Capture the cell that displays the provided text and extract its [X, Y] central coordinate. 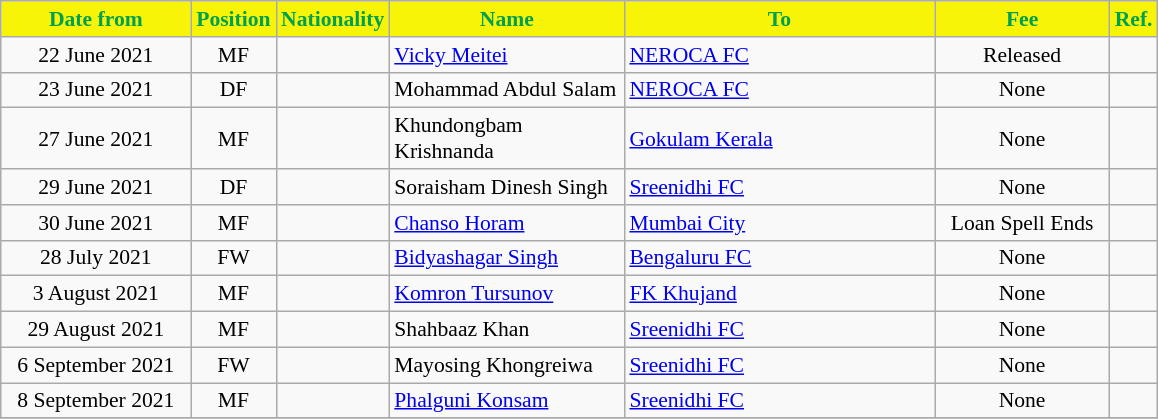
28 July 2021 [96, 258]
29 August 2021 [96, 330]
Soraisham Dinesh Singh [506, 187]
Shahbaaz Khan [506, 330]
Bidyashagar Singh [506, 258]
27 June 2021 [96, 138]
Mayosing Khongreiwa [506, 365]
Nationality [332, 19]
Ref. [1134, 19]
FK Khujand [779, 294]
22 June 2021 [96, 55]
29 June 2021 [96, 187]
Gokulam Kerala [779, 138]
23 June 2021 [96, 90]
Khundongbam Krishnanda [506, 138]
To [779, 19]
Mumbai City [779, 223]
Mohammad Abdul Salam [506, 90]
Phalguni Konsam [506, 401]
Released [1022, 55]
8 September 2021 [96, 401]
Fee [1022, 19]
Position [234, 19]
3 August 2021 [96, 294]
Date from [96, 19]
Name [506, 19]
Komron Tursunov [506, 294]
Chanso Horam [506, 223]
30 June 2021 [96, 223]
6 September 2021 [96, 365]
Vicky Meitei [506, 55]
Loan Spell Ends [1022, 223]
Bengaluru FC [779, 258]
